Return [x, y] of the center of cell containing provided text 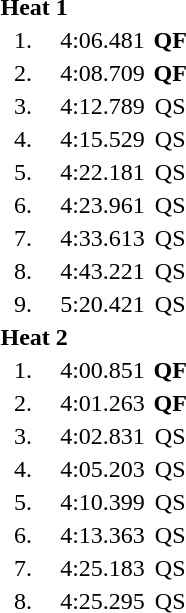
4:15.529 [102, 139]
4:08.709 [102, 73]
4:01.263 [102, 403]
4:25.183 [102, 568]
4:06.481 [102, 40]
5:20.421 [102, 304]
4:33.613 [102, 238]
4:23.961 [102, 205]
4:02.831 [102, 436]
4:13.363 [102, 535]
4:12.789 [102, 106]
4:22.181 [102, 172]
4:05.203 [102, 469]
4:00.851 [102, 370]
4:10.399 [102, 502]
4:43.221 [102, 271]
